Capture the cell that displays the provided text and extract its [X, Y] central coordinate. 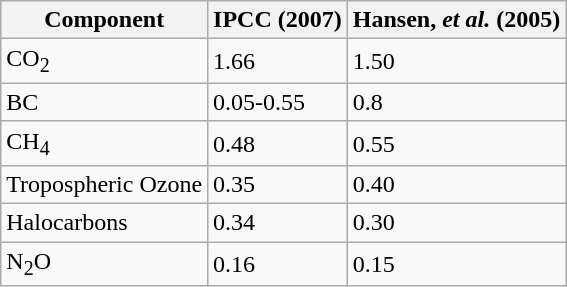
N2O [104, 264]
0.8 [456, 102]
0.40 [456, 185]
0.05-0.55 [278, 102]
0.30 [456, 223]
Component [104, 20]
1.50 [456, 61]
1.66 [278, 61]
0.34 [278, 223]
CH4 [104, 143]
Hansen, et al. (2005) [456, 20]
0.55 [456, 143]
0.48 [278, 143]
0.35 [278, 185]
Tropospheric Ozone [104, 185]
0.15 [456, 264]
BC [104, 102]
IPCC (2007) [278, 20]
CO2 [104, 61]
Halocarbons [104, 223]
0.16 [278, 264]
